Scan for the cell matching the given text and deliver its (X, Y) coordinate at center. 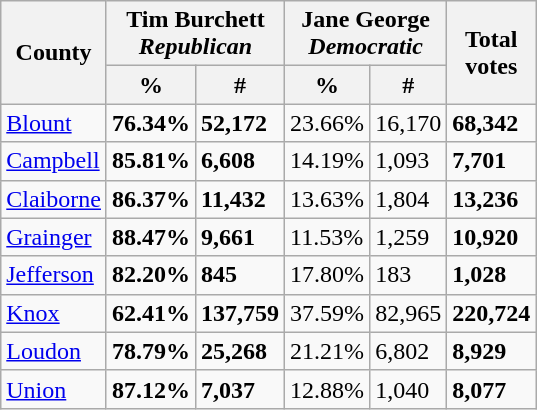
10,920 (492, 237)
78.79% (150, 351)
86.37% (150, 199)
220,724 (492, 313)
1,028 (492, 275)
8,077 (492, 389)
1,093 (408, 161)
11.53% (328, 237)
Claiborne (54, 199)
21.21% (328, 351)
13.63% (328, 199)
Jefferson (54, 275)
13,236 (492, 199)
8,929 (492, 351)
85.81% (150, 161)
7,037 (240, 389)
17.80% (328, 275)
76.34% (150, 123)
25,268 (240, 351)
52,172 (240, 123)
16,170 (408, 123)
Totalvotes (492, 52)
Knox (54, 313)
845 (240, 275)
Jane GeorgeDemocratic (366, 34)
137,759 (240, 313)
6,608 (240, 161)
9,661 (240, 237)
23.66% (328, 123)
Union (54, 389)
82.20% (150, 275)
183 (408, 275)
Grainger (54, 237)
62.41% (150, 313)
88.47% (150, 237)
82,965 (408, 313)
1,040 (408, 389)
Tim BurchettRepublican (195, 34)
12.88% (328, 389)
14.19% (328, 161)
1,804 (408, 199)
County (54, 52)
Campbell (54, 161)
11,432 (240, 199)
68,342 (492, 123)
37.59% (328, 313)
Loudon (54, 351)
6,802 (408, 351)
87.12% (150, 389)
Blount (54, 123)
7,701 (492, 161)
1,259 (408, 237)
